Provide the [x, y] coordinate of the cell's center where the given text is located.  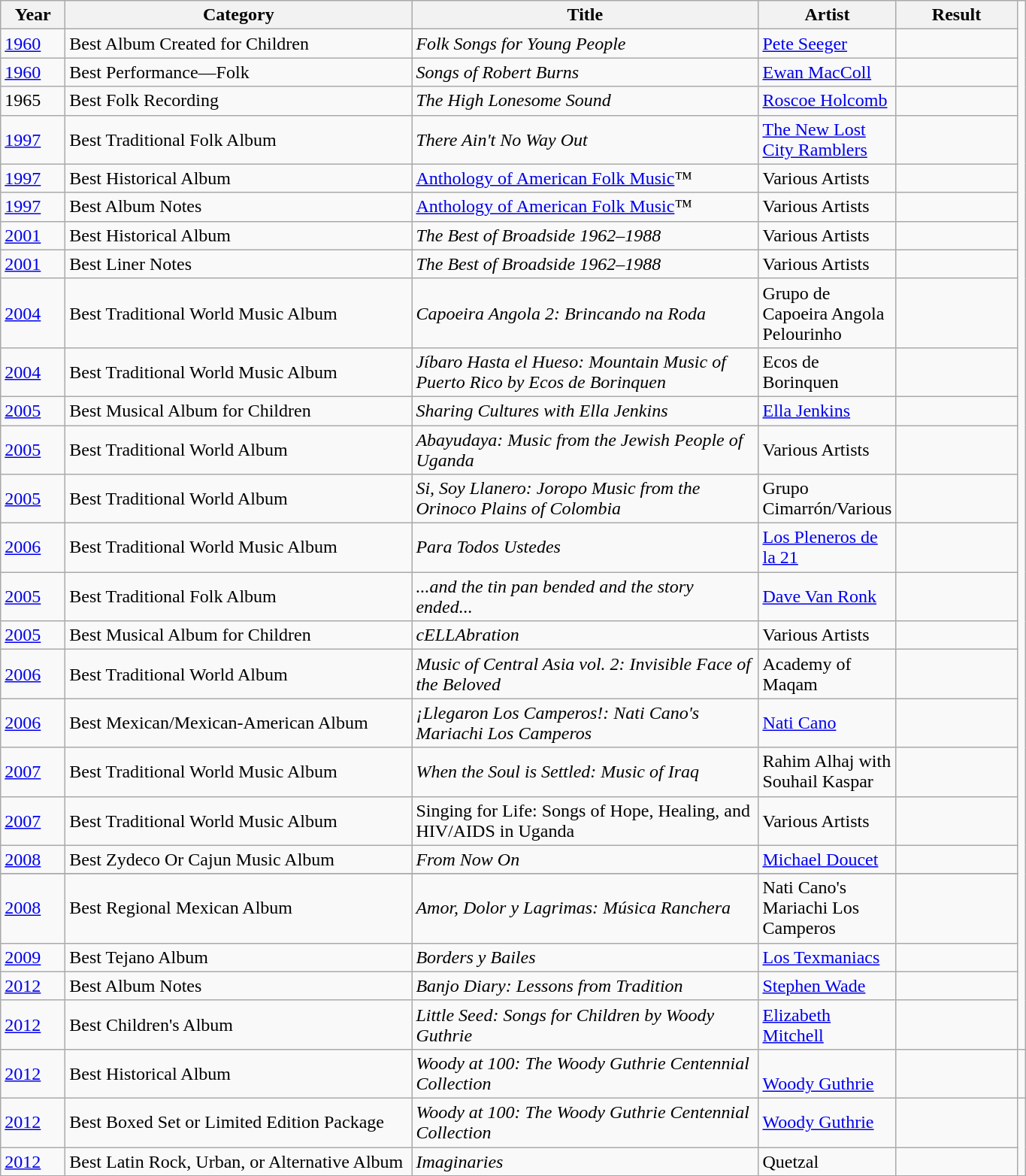
From Now On [585, 859]
Borders y Bailes [585, 957]
Singing for Life: Songs of Hope, Healing, and HIV/AIDS in Uganda [585, 821]
Amor, Dolor y Lagrimas: Música Ranchera [585, 908]
Grupo de Capoeira Angola Pelourinho [827, 313]
Best Boxed Set or Limited Edition Package [239, 1122]
Title [585, 15]
Songs of Robert Burns [585, 72]
Best Mexican/Mexican-American Album [239, 723]
Result [956, 15]
Abayudaya: Music from the Jewish People of Uganda [585, 450]
Ella Jenkins [827, 411]
Category [239, 15]
Nati Cano's Mariachi Los Camperos [827, 908]
Best Children's Album [239, 1024]
Best Folk Recording [239, 101]
Rahim Alhaj with Souhail Kaspar [827, 771]
Capoeira Angola 2: Brincando na Roda [585, 313]
Roscoe Holcomb [827, 101]
Best Zydeco Or Cajun Music Album [239, 859]
The High Lonesome Sound [585, 101]
Best Regional Mexican Album [239, 908]
cELLAbration [585, 635]
Best Album Created for Children [239, 44]
Folk Songs for Young People [585, 44]
Pete Seeger [827, 44]
Los Texmaniacs [827, 957]
Banjo Diary: Lessons from Tradition [585, 986]
When the Soul is Settled: Music of Iraq [585, 771]
Artist [827, 15]
Jíbaro Hasta el Hueso: Mountain Music of Puerto Rico by Ecos de Borinquen [585, 371]
Academy of Maqam [827, 674]
Dave Van Ronk [827, 597]
Para Todos Ustedes [585, 547]
¡Llegaron Los Camperos!: Nati Cano's Mariachi Los Camperos [585, 723]
Quetzal [827, 1162]
Sharing Cultures with Ella Jenkins [585, 411]
2009 [33, 957]
Best Tejano Album [239, 957]
Ewan MacColl [827, 72]
Stephen Wade [827, 986]
Music of Central Asia vol. 2: Invisible Face of the Beloved [585, 674]
Best Performance—Folk [239, 72]
The New Lost City Ramblers [827, 140]
Si, Soy Llanero: Joropo Music from the Orinoco Plains of Colombia [585, 499]
...and the tin pan bended and the story ended... [585, 597]
Little Seed: Songs for Children by Woody Guthrie [585, 1024]
There Ain't No Way Out [585, 140]
Year [33, 15]
Elizabeth Mitchell [827, 1024]
Imaginaries [585, 1162]
Grupo Cimarrón/Various [827, 499]
Nati Cano [827, 723]
1965 [33, 101]
Best Liner Notes [239, 264]
Los Pleneros de la 21 [827, 547]
Ecos de Borinquen [827, 371]
Michael Doucet [827, 859]
Best Latin Rock, Urban, or Alternative Album [239, 1162]
